Return [X, Y] of the center of cell containing provided text 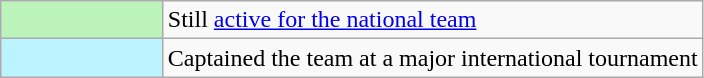
Captained the team at a major international tournament [432, 58]
Still active for the national team [432, 20]
